Output the (x, y) coordinate of the center of the cell containing the given text.  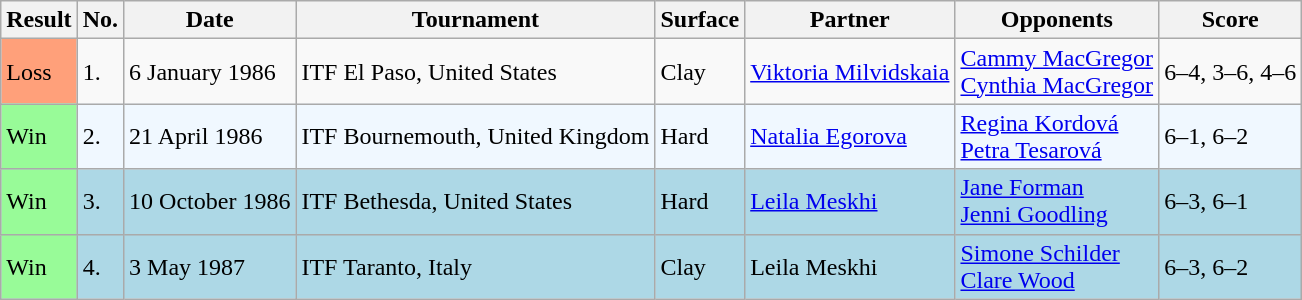
ITF Bournemouth, United Kingdom (476, 136)
6–3, 6–1 (1230, 202)
Date (210, 20)
3 May 1987 (210, 266)
No. (100, 20)
ITF Bethesda, United States (476, 202)
ITF Taranto, Italy (476, 266)
Tournament (476, 20)
Simone Schilder Clare Wood (1057, 266)
3. (100, 202)
Score (1230, 20)
Opponents (1057, 20)
1. (100, 72)
6–4, 3–6, 4–6 (1230, 72)
ITF El Paso, United States (476, 72)
6 January 1986 (210, 72)
6–3, 6–2 (1230, 266)
2. (100, 136)
Viktoria Milvidskaia (850, 72)
Loss (39, 72)
Result (39, 20)
10 October 1986 (210, 202)
Partner (850, 20)
Surface (700, 20)
Regina Kordová Petra Tesarová (1057, 136)
Cammy MacGregor Cynthia MacGregor (1057, 72)
Jane Forman Jenni Goodling (1057, 202)
4. (100, 266)
Natalia Egorova (850, 136)
21 April 1986 (210, 136)
6–1, 6–2 (1230, 136)
